From the cell containing the given text, extract its center point as [X, Y] coordinate. 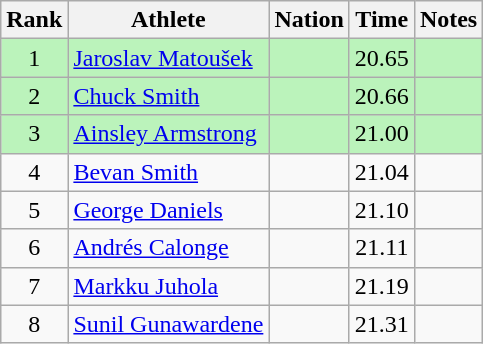
Markku Juhola [168, 286]
Notes [448, 20]
Chuck Smith [168, 96]
Sunil Gunawardene [168, 324]
Andrés Calonge [168, 248]
Rank [34, 20]
21.31 [382, 324]
3 [34, 134]
Time [382, 20]
George Daniels [168, 210]
21.10 [382, 210]
4 [34, 172]
20.66 [382, 96]
21.11 [382, 248]
6 [34, 248]
Jaroslav Matoušek [168, 58]
5 [34, 210]
2 [34, 96]
Nation [309, 20]
Ainsley Armstrong [168, 134]
20.65 [382, 58]
1 [34, 58]
21.04 [382, 172]
21.19 [382, 286]
Bevan Smith [168, 172]
7 [34, 286]
8 [34, 324]
Athlete [168, 20]
21.00 [382, 134]
